For the text-containing cell, return its midpoint in [x, y] coordinate format. 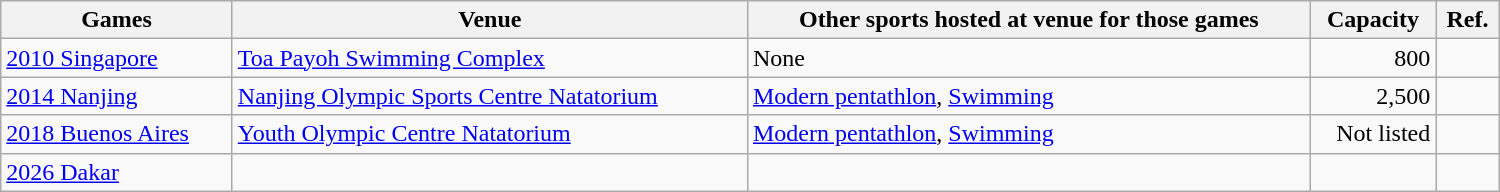
Other sports hosted at venue for those games [1028, 20]
Not listed [1373, 134]
None [1028, 58]
2018 Buenos Aires [117, 134]
Toa Payoh Swimming Complex [490, 58]
Youth Olympic Centre Natatorium [490, 134]
Ref. [1468, 20]
Games [117, 20]
800 [1373, 58]
2010 Singapore [117, 58]
Capacity [1373, 20]
2,500 [1373, 96]
Venue [490, 20]
2014 Nanjing [117, 96]
Nanjing Olympic Sports Centre Natatorium [490, 96]
2026 Dakar [117, 172]
